Detect which cell encompasses the target text, then output its [x, y] center coordinate. 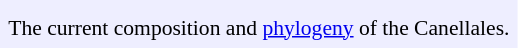
The current composition and phylogeny of the Canellales. [259, 27]
